Locate the cell with the specified text and output its (x, y) center coordinate. 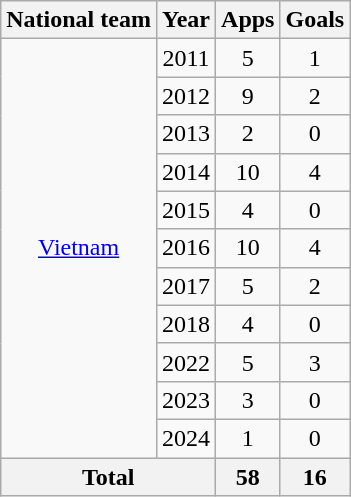
2017 (186, 286)
9 (248, 96)
2012 (186, 96)
2024 (186, 438)
2016 (186, 248)
2022 (186, 362)
Vietnam (79, 248)
Goals (315, 20)
2015 (186, 210)
2011 (186, 58)
2014 (186, 172)
Year (186, 20)
Apps (248, 20)
National team (79, 20)
Total (108, 477)
2018 (186, 324)
16 (315, 477)
2023 (186, 400)
2013 (186, 134)
58 (248, 477)
